Output the [X, Y] coordinate of the center of the cell containing the given text.  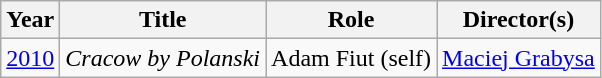
Maciej Grabysa [519, 58]
Cracow by Polanski [163, 58]
2010 [30, 58]
Adam Fiut (self) [352, 58]
Year [30, 20]
Director(s) [519, 20]
Role [352, 20]
Title [163, 20]
